Locate the cell with the specified text and output its [x, y] center coordinate. 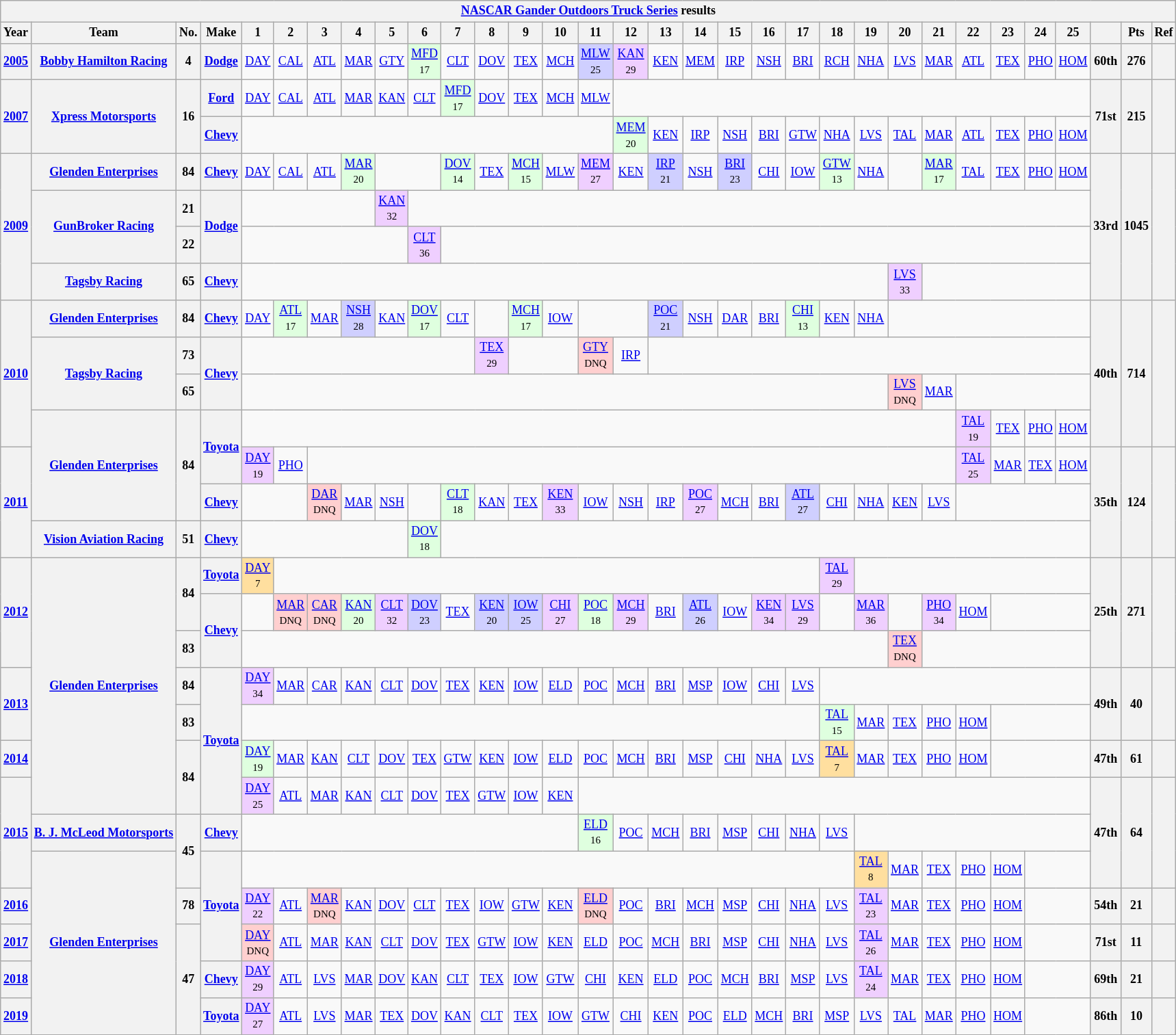
KAN29 [631, 62]
TAL7 [837, 759]
DOV17 [425, 319]
3 [325, 33]
2010 [16, 374]
40th [1106, 374]
PHO34 [939, 612]
DAYDNQ [258, 943]
2014 [16, 759]
MLW25 [596, 62]
ATL27 [803, 502]
TAL19 [973, 429]
GTYDNQ [596, 355]
2019 [16, 1017]
MCH15 [526, 172]
20 [905, 33]
B. J. McLeod Motorsports [103, 833]
Xpress Motorsports [103, 116]
DAY34 [258, 686]
2013 [16, 705]
73 [189, 355]
60th [1106, 62]
CLT36 [425, 245]
KAN20 [358, 612]
2007 [16, 116]
DAY22 [258, 906]
2018 [16, 980]
ELDDNQ [596, 906]
25 [1073, 33]
MEM27 [596, 172]
CHI27 [560, 612]
POC21 [666, 319]
9 [526, 33]
18 [837, 33]
2009 [16, 227]
Ford [222, 99]
CARDNQ [325, 612]
17 [803, 33]
215 [1137, 116]
45 [189, 851]
Team [103, 33]
13 [666, 33]
61 [1137, 759]
KEN20 [492, 612]
23 [1008, 33]
25th [1106, 612]
DOV23 [425, 612]
TAL8 [871, 869]
49th [1106, 705]
54th [1106, 906]
19 [871, 33]
40 [1137, 705]
TAL29 [837, 575]
GTW13 [837, 172]
BRI23 [735, 172]
ATL17 [291, 319]
MEM20 [631, 135]
1 [258, 33]
TAL24 [871, 980]
DOV14 [458, 172]
NASCAR Gander Outdoors Truck Series results [588, 11]
KAN32 [392, 209]
1045 [1137, 227]
TAL15 [837, 722]
GunBroker Racing [103, 227]
78 [189, 906]
24 [1040, 33]
MAR20 [358, 172]
124 [1137, 502]
DOV18 [425, 539]
2015 [16, 833]
DAY25 [258, 796]
DAY29 [258, 980]
No. [189, 33]
CAR [325, 686]
GTY [392, 62]
69th [1106, 980]
Vision Aviation Racing [103, 539]
TEXDNQ [905, 649]
MAR17 [939, 172]
15 [735, 33]
MEM [701, 62]
64 [1137, 833]
276 [1137, 62]
LVSDNQ [905, 392]
35th [1106, 502]
TAL23 [871, 906]
2016 [16, 906]
2011 [16, 502]
DAY27 [258, 1017]
IRP21 [666, 172]
RCH [837, 62]
NSH28 [358, 319]
2012 [16, 612]
14 [701, 33]
Ref [1164, 33]
TAL26 [871, 943]
Bobby Hamilton Racing [103, 62]
714 [1137, 374]
MCH29 [631, 612]
2017 [16, 943]
6 [425, 33]
MAR36 [871, 612]
POC27 [701, 502]
CLT18 [458, 502]
ELD16 [596, 833]
LVS29 [803, 612]
ATL26 [701, 612]
TEX29 [492, 355]
12 [631, 33]
51 [189, 539]
7 [458, 33]
Year [16, 33]
271 [1137, 612]
8 [492, 33]
IOW25 [526, 612]
86th [1106, 1017]
MCH17 [526, 319]
KEN33 [560, 502]
DARDNQ [325, 502]
DAR [735, 319]
2005 [16, 62]
2 [291, 33]
CHI13 [803, 319]
KEN34 [769, 612]
POC18 [596, 612]
Make [222, 33]
DAY7 [258, 575]
CLT32 [392, 612]
Pts [1137, 33]
5 [392, 33]
LVS33 [905, 282]
33rd [1106, 227]
TAL25 [973, 465]
47 [189, 980]
